Provide the (X, Y) coordinate of the cell's center where the given text is located.  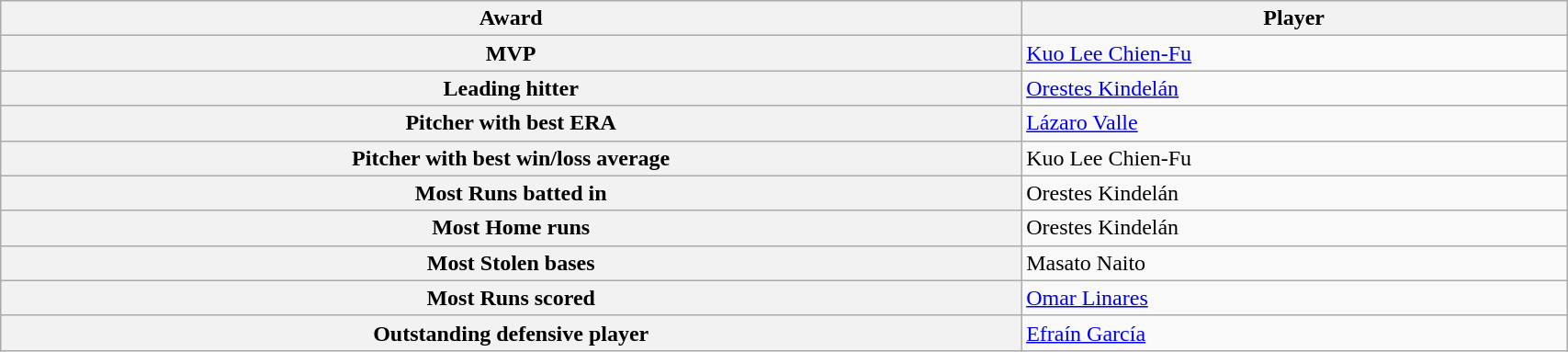
Masato Naito (1294, 263)
Efraín García (1294, 333)
Leading hitter (511, 88)
Award (511, 18)
MVP (511, 53)
Omar Linares (1294, 298)
Outstanding defensive player (511, 333)
Pitcher with best ERA (511, 123)
Most Stolen bases (511, 263)
Lázaro Valle (1294, 123)
Player (1294, 18)
Most Runs batted in (511, 193)
Pitcher with best win/loss average (511, 158)
Most Runs scored (511, 298)
Most Home runs (511, 228)
